Determine the [X, Y] coordinate at the center of the cell enclosing the given text.  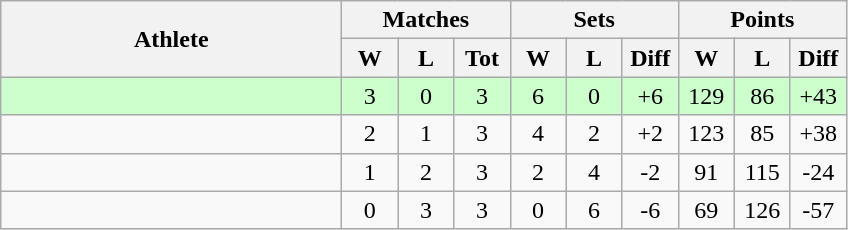
+2 [650, 134]
Tot [482, 58]
85 [762, 134]
Matches [426, 20]
86 [762, 96]
Points [762, 20]
-57 [818, 210]
-6 [650, 210]
-2 [650, 172]
+43 [818, 96]
Athlete [172, 39]
126 [762, 210]
69 [706, 210]
91 [706, 172]
+6 [650, 96]
123 [706, 134]
+38 [818, 134]
Sets [594, 20]
-24 [818, 172]
129 [706, 96]
115 [762, 172]
